From the cell containing the given text, extract its center point as [X, Y] coordinate. 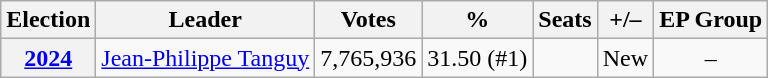
EP Group [711, 20]
Election [48, 20]
% [478, 20]
Jean-Philippe Tanguy [206, 58]
Leader [206, 20]
– [711, 58]
Votes [368, 20]
New [625, 58]
31.50 (#1) [478, 58]
7,765,936 [368, 58]
2024 [48, 58]
Seats [565, 20]
+/– [625, 20]
